For the text-containing cell, return its midpoint in (X, Y) coordinate format. 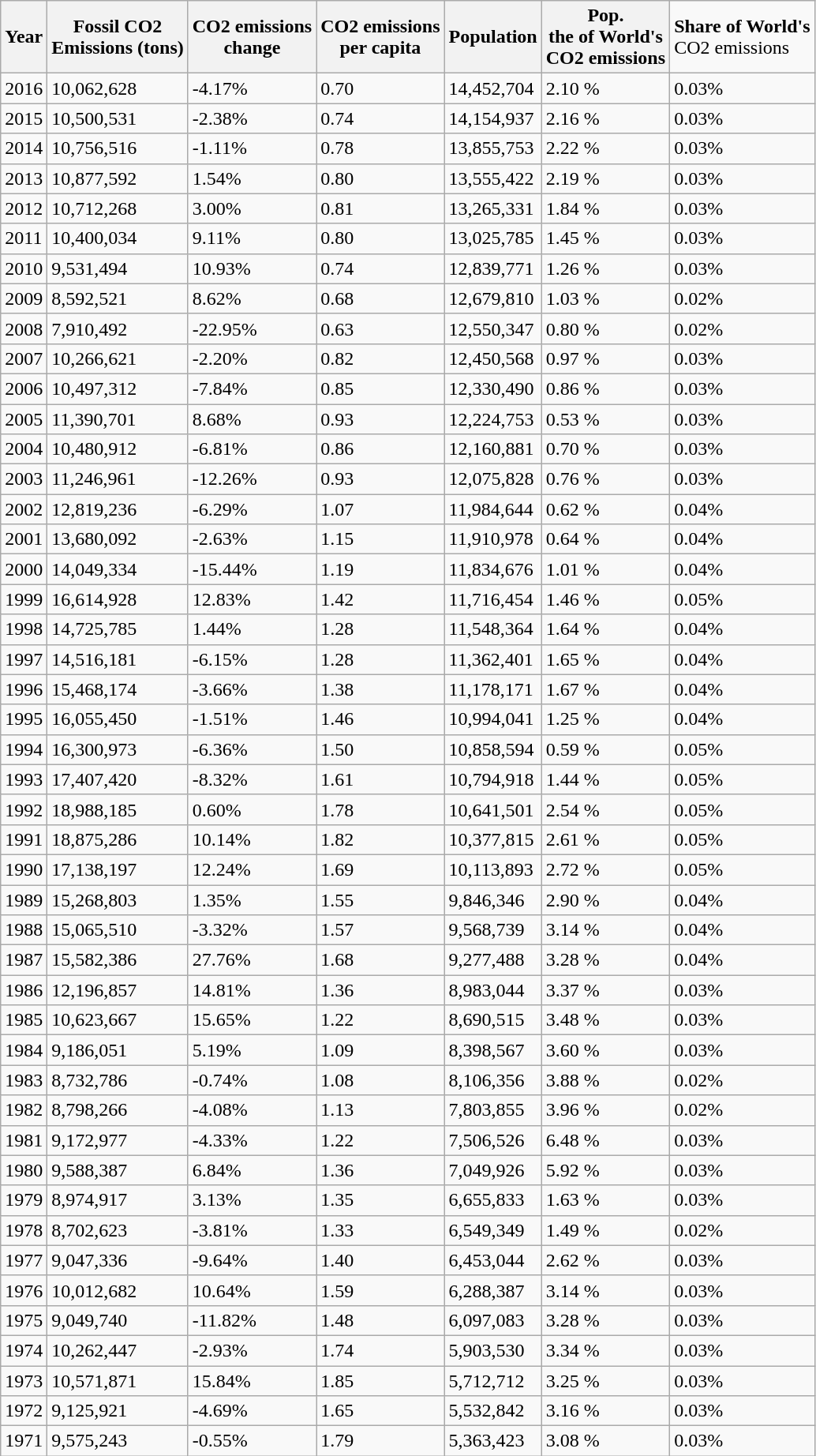
3.00% (252, 208)
15,065,510 (118, 930)
3.08 % (605, 1441)
1979 (24, 1200)
18,988,185 (118, 809)
2.16 % (605, 118)
12.24% (252, 869)
-0.74% (252, 1080)
1972 (24, 1411)
-2.38% (252, 118)
1989 (24, 899)
12,160,881 (492, 449)
1.74 (380, 1350)
15,468,174 (118, 689)
-4.08% (252, 1110)
2.62 % (605, 1260)
16,300,973 (118, 749)
2.10 % (605, 88)
-3.66% (252, 689)
1.38 (380, 689)
3.96 % (605, 1110)
14,516,181 (118, 659)
1.65 (380, 1411)
9,846,346 (492, 899)
12,839,771 (492, 268)
10.64% (252, 1290)
-4.33% (252, 1140)
1.50 (380, 749)
1.26 % (605, 268)
Fossil CO2Emissions (tons) (118, 37)
5.92 % (605, 1170)
15.84% (252, 1381)
9,172,977 (118, 1140)
6.48 % (605, 1140)
-4.69% (252, 1411)
8,592,521 (118, 298)
1.57 (380, 930)
10,756,516 (118, 148)
0.82 (380, 358)
1.08 (380, 1080)
1.46 (380, 719)
8,702,623 (118, 1230)
1.01 % (605, 569)
5,712,712 (492, 1381)
1975 (24, 1320)
8,974,917 (118, 1200)
-3.32% (252, 930)
1.42 (380, 599)
10.93% (252, 268)
2006 (24, 388)
-4.17% (252, 88)
3.34 % (605, 1350)
12,330,490 (492, 388)
0.59 % (605, 749)
10,858,594 (492, 749)
9,531,494 (118, 268)
1.63 % (605, 1200)
2009 (24, 298)
0.53 % (605, 419)
15,268,803 (118, 899)
1.84 % (605, 208)
12,819,236 (118, 509)
1980 (24, 1170)
6,453,044 (492, 1260)
1976 (24, 1290)
8,798,266 (118, 1110)
2.19 % (605, 178)
1.35 (380, 1200)
1.64 % (605, 629)
2.90 % (605, 899)
7,049,926 (492, 1170)
-0.55% (252, 1441)
9,186,051 (118, 1050)
1982 (24, 1110)
14,154,937 (492, 118)
1984 (24, 1050)
1.82 (380, 839)
3.48 % (605, 1020)
14,452,704 (492, 88)
0.63 (380, 328)
0.60% (252, 809)
13,555,422 (492, 178)
10,012,682 (118, 1290)
2.22 % (605, 148)
8.62% (252, 298)
Population (492, 37)
2015 (24, 118)
-2.63% (252, 539)
11,716,454 (492, 599)
1977 (24, 1260)
11,362,401 (492, 659)
12,196,857 (118, 990)
1.09 (380, 1050)
2014 (24, 148)
2013 (24, 178)
0.86 % (605, 388)
10,794,918 (492, 779)
12,075,828 (492, 479)
1971 (24, 1441)
2000 (24, 569)
-9.64% (252, 1260)
16,055,450 (118, 719)
-12.26% (252, 479)
15.65% (252, 1020)
1991 (24, 839)
11,246,961 (118, 479)
8,106,356 (492, 1080)
9,568,739 (492, 930)
1.65 % (605, 659)
1.15 (380, 539)
17,407,420 (118, 779)
9,049,740 (118, 1320)
2001 (24, 539)
10,377,815 (492, 839)
-3.81% (252, 1230)
6,549,349 (492, 1230)
13,680,092 (118, 539)
1996 (24, 689)
11,834,676 (492, 569)
10,571,871 (118, 1381)
2.61 % (605, 839)
1995 (24, 719)
-1.11% (252, 148)
2002 (24, 509)
16,614,928 (118, 599)
6,097,083 (492, 1320)
10.14% (252, 839)
6.84% (252, 1170)
13,265,331 (492, 208)
1998 (24, 629)
1.61 (380, 779)
1.33 (380, 1230)
1993 (24, 779)
1.78 (380, 809)
3.16 % (605, 1411)
-6.81% (252, 449)
1.79 (380, 1441)
9,047,336 (118, 1260)
11,910,978 (492, 539)
10,113,893 (492, 869)
8,983,044 (492, 990)
10,497,312 (118, 388)
1.68 (380, 960)
13,025,785 (492, 238)
1973 (24, 1381)
13,855,753 (492, 148)
1994 (24, 749)
0.86 (380, 449)
1985 (24, 1020)
1.55 (380, 899)
3.60 % (605, 1050)
3.25 % (605, 1381)
2.72 % (605, 869)
1.46 % (605, 599)
15,582,386 (118, 960)
-2.93% (252, 1350)
0.85 (380, 388)
10,500,531 (118, 118)
1983 (24, 1080)
2.54 % (605, 809)
14,049,334 (118, 569)
-15.44% (252, 569)
1997 (24, 659)
0.76 % (605, 479)
1.44% (252, 629)
1992 (24, 809)
1.13 (380, 1110)
Year (24, 37)
1987 (24, 960)
1.67 % (605, 689)
18,875,286 (118, 839)
0.62 % (605, 509)
2010 (24, 268)
8,690,515 (492, 1020)
14.81% (252, 990)
14,725,785 (118, 629)
12,679,810 (492, 298)
1990 (24, 869)
0.70 (380, 88)
10,641,501 (492, 809)
0.97 % (605, 358)
-22.95% (252, 328)
1.59 (380, 1290)
-1.51% (252, 719)
8.68% (252, 419)
1.69 (380, 869)
1.19 (380, 569)
7,910,492 (118, 328)
Share of World'sCO2 emissions (743, 37)
10,994,041 (492, 719)
9,277,488 (492, 960)
2011 (24, 238)
5,363,423 (492, 1441)
8,732,786 (118, 1080)
11,178,171 (492, 689)
8,398,567 (492, 1050)
1.07 (380, 509)
1988 (24, 930)
3.13% (252, 1200)
2004 (24, 449)
17,138,197 (118, 869)
-6.15% (252, 659)
5,532,842 (492, 1411)
CO2 emissionschange (252, 37)
1.03 % (605, 298)
11,548,364 (492, 629)
7,803,855 (492, 1110)
10,712,268 (118, 208)
12,450,568 (492, 358)
1981 (24, 1140)
1974 (24, 1350)
9,575,243 (118, 1441)
27.76% (252, 960)
10,266,621 (118, 358)
2005 (24, 419)
1.54% (252, 178)
9.11% (252, 238)
3.88 % (605, 1080)
11,390,701 (118, 419)
10,877,592 (118, 178)
1.44 % (605, 779)
-6.36% (252, 749)
11,984,644 (492, 509)
6,288,387 (492, 1290)
2008 (24, 328)
12,550,347 (492, 328)
9,588,387 (118, 1170)
1999 (24, 599)
10,623,667 (118, 1020)
7,506,526 (492, 1140)
10,400,034 (118, 238)
1.25 % (605, 719)
5,903,530 (492, 1350)
2012 (24, 208)
0.68 (380, 298)
2007 (24, 358)
0.80 % (605, 328)
1986 (24, 990)
10,480,912 (118, 449)
-8.32% (252, 779)
-11.82% (252, 1320)
1.49 % (605, 1230)
1978 (24, 1230)
Pop.the of World'sCO2 emissions (605, 37)
CO2 emissionsper capita (380, 37)
1.85 (380, 1381)
10,062,628 (118, 88)
1.45 % (605, 238)
1.40 (380, 1260)
0.81 (380, 208)
9,125,921 (118, 1411)
5.19% (252, 1050)
3.37 % (605, 990)
0.64 % (605, 539)
12,224,753 (492, 419)
1.48 (380, 1320)
0.78 (380, 148)
-7.84% (252, 388)
2003 (24, 479)
6,655,833 (492, 1200)
2016 (24, 88)
1.35% (252, 899)
0.70 % (605, 449)
-6.29% (252, 509)
-2.20% (252, 358)
12.83% (252, 599)
10,262,447 (118, 1350)
